Extract the [x, y] coordinate from the center of the cell holding the provided text.  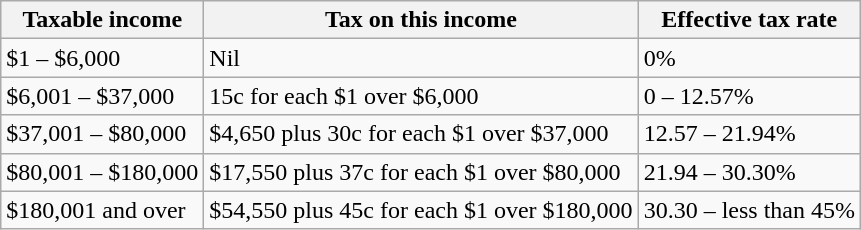
15c for each $1 over $6,000 [421, 96]
12.57 – 21.94% [749, 134]
0 – 12.57% [749, 96]
$37,001 – $80,000 [102, 134]
$180,001 and over [102, 210]
Taxable income [102, 20]
Effective tax rate [749, 20]
$17,550 plus 37c for each $1 over $80,000 [421, 172]
0% [749, 58]
$6,001 – $37,000 [102, 96]
Tax on this income [421, 20]
Nil [421, 58]
$54,550 plus 45c for each $1 over $180,000 [421, 210]
21.94 – 30.30% [749, 172]
$80,001 – $180,000 [102, 172]
30.30 – less than 45% [749, 210]
$4,650 plus 30c for each $1 over $37,000 [421, 134]
$1 – $6,000 [102, 58]
